Locate the cell with the specified text and output its [x, y] center coordinate. 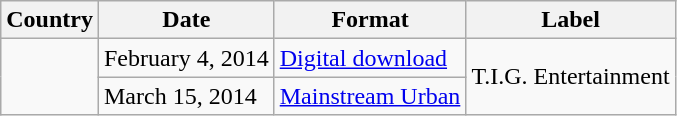
February 4, 2014 [186, 58]
Date [186, 20]
March 15, 2014 [186, 96]
Digital download [370, 58]
Label [570, 20]
Mainstream Urban [370, 96]
T.I.G. Entertainment [570, 77]
Country [50, 20]
Format [370, 20]
